Extract the [x, y] coordinate from the center of the cell holding the provided text.  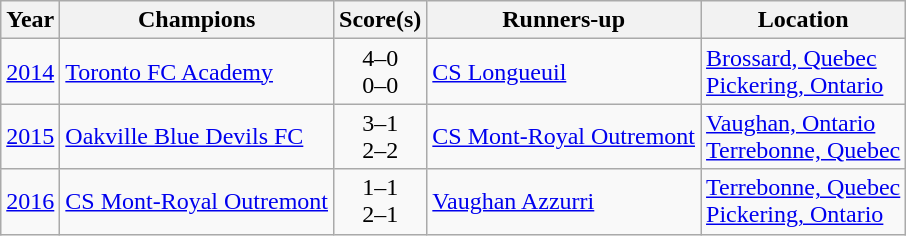
1–12–1 [380, 202]
Champions [197, 20]
2015 [30, 136]
Score(s) [380, 20]
4–00–0 [380, 72]
3–12–2 [380, 136]
Oakville Blue Devils FC [197, 136]
CS Longueuil [564, 72]
Runners-up [564, 20]
Vaughan, OntarioTerrebonne, Quebec [804, 136]
2016 [30, 202]
Brossard, QuebecPickering, Ontario [804, 72]
2014 [30, 72]
Terrebonne, QuebecPickering, Ontario [804, 202]
Location [804, 20]
Vaughan Azzurri [564, 202]
Toronto FC Academy [197, 72]
Year [30, 20]
